For the text-containing cell, return its midpoint in (x, y) coordinate format. 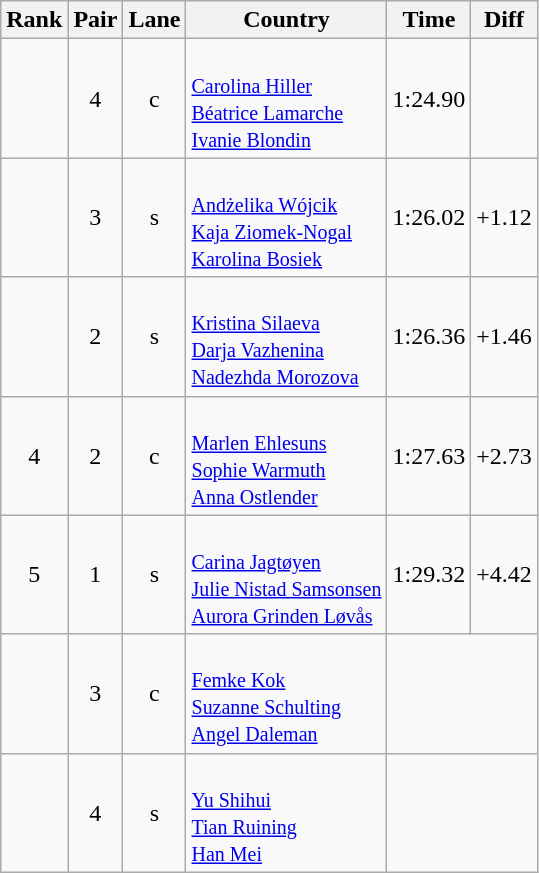
Diff (504, 20)
1:26.36 (429, 336)
Andżelika WójcikKaja Ziomek-NogalKarolina Bosiek (286, 218)
Femke KokSuzanne SchultingAngel Daleman (286, 694)
Yu ShihuiTian RuiningHan Mei (286, 812)
Country (286, 20)
Lane (154, 20)
1:29.32 (429, 574)
+4.42 (504, 574)
1:26.02 (429, 218)
Carina JagtøyenJulie Nistad SamsonsenAurora Grinden Løvås (286, 574)
Time (429, 20)
Carolina HillerBéatrice LamarcheIvanie Blondin (286, 98)
1 (96, 574)
1:24.90 (429, 98)
+2.73 (504, 456)
1:27.63 (429, 456)
5 (34, 574)
Kristina SilaevaDarja VazheninaNadezhda Morozova (286, 336)
+1.46 (504, 336)
+1.12 (504, 218)
Pair (96, 20)
Rank (34, 20)
Marlen EhlesunsSophie WarmuthAnna Ostlender (286, 456)
